Search for the cell housing the specified text and yield its (X, Y) center coordinate. 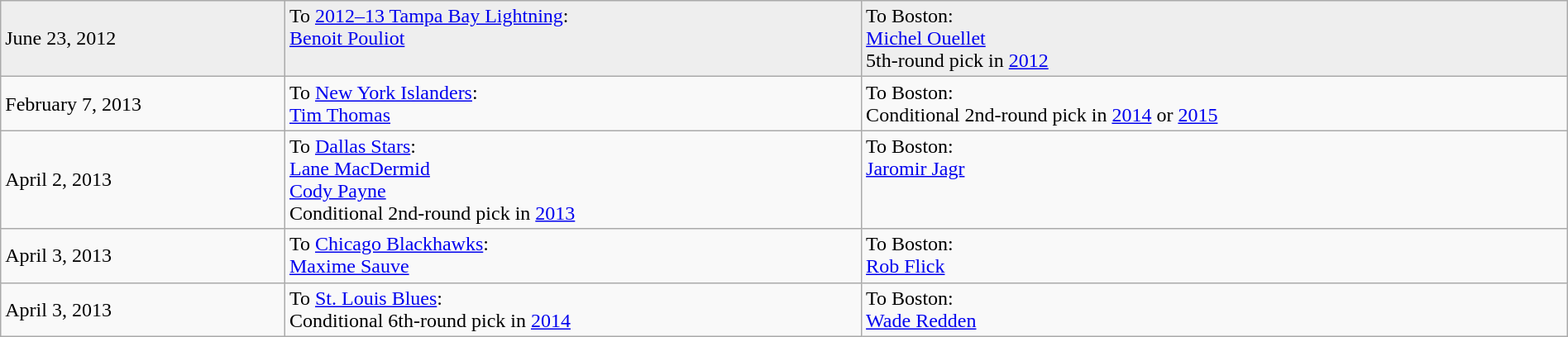
To Boston: Wade Redden (1215, 309)
To Boston: Jaromir Jagr (1215, 180)
June 23, 2012 (143, 39)
To Boston: Rob Flick (1215, 256)
To Chicago Blackhawks: Maxime Sauve (572, 256)
February 7, 2013 (143, 104)
To Dallas Stars: Lane MacDermidCody PayneConditional 2nd-round pick in 2013 (572, 180)
To Boston: Conditional 2nd-round pick in 2014 or 2015 (1215, 104)
To New York Islanders: Tim Thomas (572, 104)
To Boston: Michel Ouellet5th-round pick in 2012 (1215, 39)
To St. Louis Blues: Conditional 6th-round pick in 2014 (572, 309)
To 2012–13 Tampa Bay Lightning: Benoit Pouliot (572, 39)
April 2, 2013 (143, 180)
